Search for the cell housing the specified text and yield its (x, y) center coordinate. 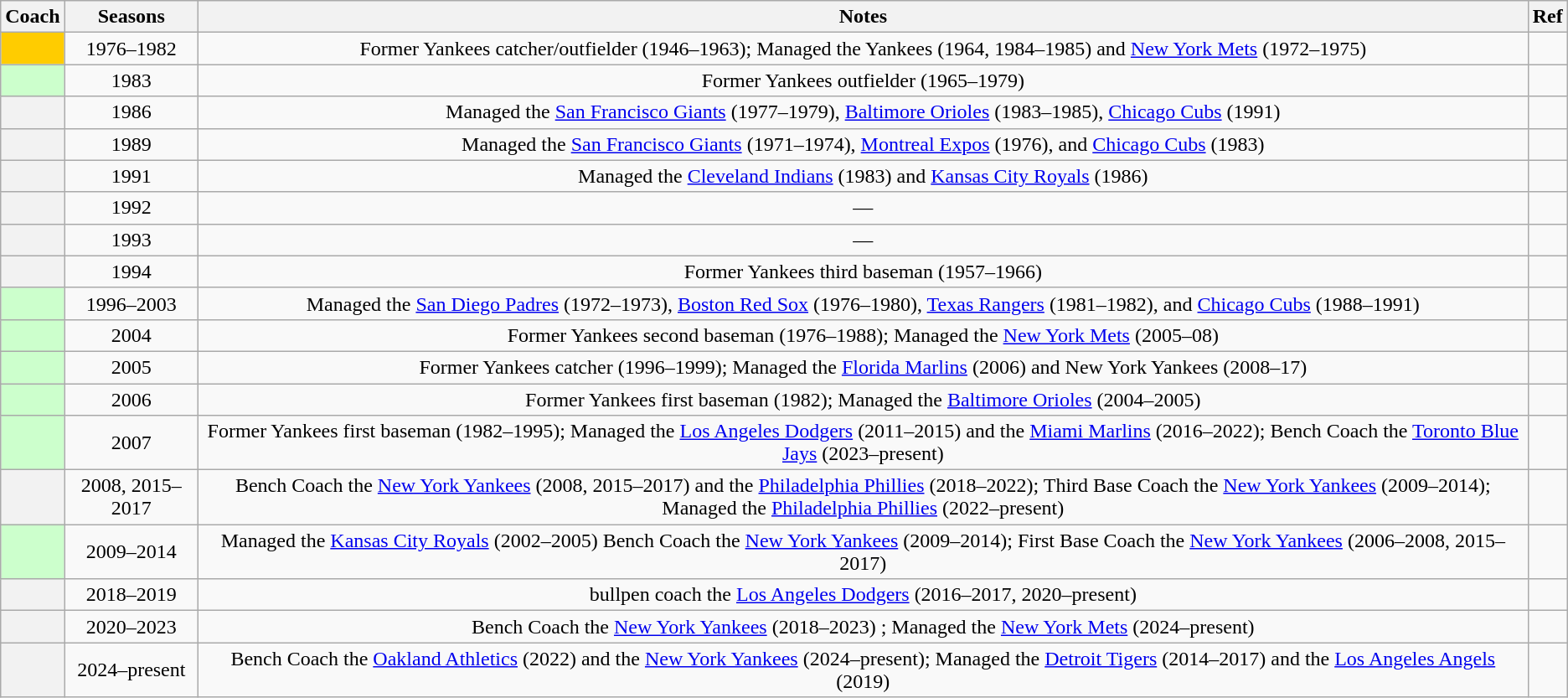
Former Yankees catcher/outfielder (1946–1963); Managed the Yankees (1964, 1984–1985) and New York Mets (1972–1975) (863, 49)
1996–2003 (131, 303)
Former Yankees catcher (1996–1999); Managed the Florida Marlins (2006) and New York Yankees (2008–17) (863, 367)
2009–2014 (131, 551)
Former Yankees outfielder (1965–1979) (863, 80)
Former Yankees third baseman (1957–1966) (863, 271)
2020–2023 (131, 627)
Managed the San Francisco Giants (1977–1979), Baltimore Orioles (1983–1985), Chicago Cubs (1991) (863, 112)
bullpen coach the Los Angeles Dodgers (2016–2017, 2020–present) (863, 595)
Former Yankees second baseman (1976–1988); Managed the New York Mets (2005–08) (863, 335)
2024–present (131, 670)
Former Yankees first baseman (1982); Managed the Baltimore Orioles (2004–2005) (863, 400)
1994 (131, 271)
Bench Coach the New York Yankees (2018–2023) ; Managed the New York Mets (2024–present) (863, 627)
2005 (131, 367)
2008, 2015–2017 (131, 498)
Managed the Cleveland Indians (1983) and Kansas City Royals (1986) (863, 176)
1991 (131, 176)
1976–1982 (131, 49)
Seasons (131, 17)
2007 (131, 442)
Ref (1548, 17)
1989 (131, 144)
Managed the San Diego Padres (1972–1973), Boston Red Sox (1976–1980), Texas Rangers (1981–1982), and Chicago Cubs (1988–1991) (863, 303)
2018–2019 (131, 595)
1983 (131, 80)
1993 (131, 240)
1992 (131, 208)
2004 (131, 335)
1986 (131, 112)
Coach (33, 17)
Managed the San Francisco Giants (1971–1974), Montreal Expos (1976), and Chicago Cubs (1983) (863, 144)
2006 (131, 400)
Managed the Kansas City Royals (2002–2005) Bench Coach the New York Yankees (2009–2014); First Base Coach the New York Yankees (2006–2008, 2015–2017) (863, 551)
Notes (863, 17)
